Return (X, Y) of the center of cell containing provided text 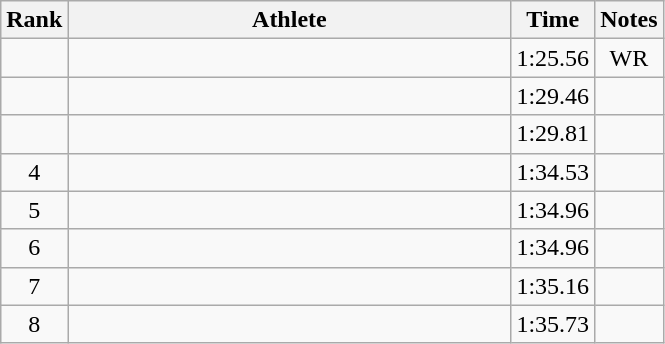
WR (629, 58)
7 (34, 286)
6 (34, 248)
Rank (34, 20)
8 (34, 324)
4 (34, 172)
Athlete (290, 20)
1:29.46 (553, 96)
Notes (629, 20)
5 (34, 210)
1:35.16 (553, 286)
1:25.56 (553, 58)
1:35.73 (553, 324)
1:29.81 (553, 134)
Time (553, 20)
1:34.53 (553, 172)
